Scan for the cell matching the given text and deliver its (x, y) coordinate at center. 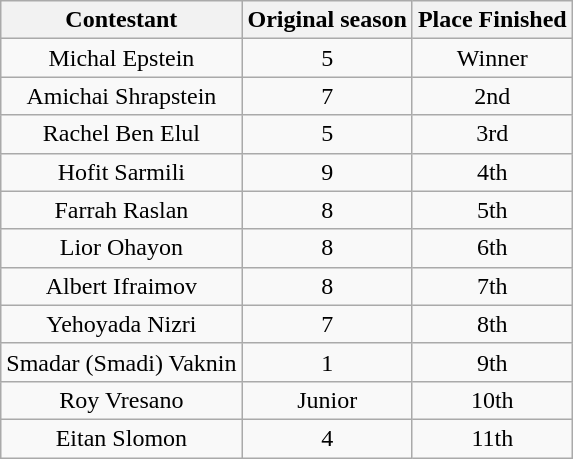
Original season (327, 20)
7th (492, 286)
Contestant (122, 20)
Michal Epstein (122, 58)
Smadar (Smadi) Vaknin (122, 362)
9th (492, 362)
Winner (492, 58)
2nd (492, 96)
9 (327, 172)
Eitan Slomon (122, 438)
Place Finished (492, 20)
Amichai Shrapstein (122, 96)
8th (492, 324)
Rachel Ben Elul (122, 134)
1 (327, 362)
Farrah Raslan (122, 210)
Hofit Sarmili (122, 172)
Albert Ifraimov (122, 286)
10th (492, 400)
6th (492, 248)
5th (492, 210)
Lior Ohayon (122, 248)
Roy Vresano (122, 400)
4 (327, 438)
Junior (327, 400)
3rd (492, 134)
Yehoyada Nizri (122, 324)
4th (492, 172)
11th (492, 438)
